Find where the given text appears and provide that cell's center as (x, y) coordinate. 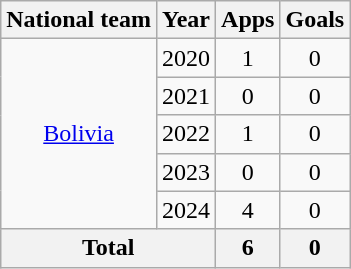
6 (248, 248)
4 (248, 210)
Year (186, 20)
Apps (248, 20)
Goals (315, 20)
2020 (186, 58)
Total (108, 248)
2023 (186, 172)
Bolivia (79, 134)
2024 (186, 210)
2022 (186, 134)
National team (79, 20)
2021 (186, 96)
